From the cell containing the given text, extract its center point as [x, y] coordinate. 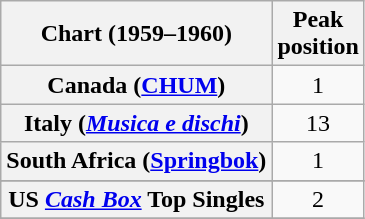
Italy (Musica e dischi) [136, 123]
2 [318, 199]
Chart (1959–1960) [136, 34]
Canada (CHUM) [136, 85]
South Africa (Springbok) [136, 161]
Peakposition [318, 34]
US Cash Box Top Singles [136, 199]
13 [318, 123]
